Return the (X, Y) coordinate for the center point of the cell that contains the specified text.  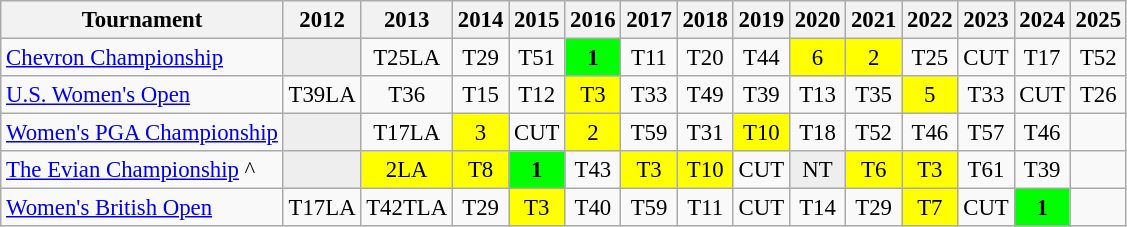
2019 (761, 20)
2015 (537, 20)
NT (817, 170)
T25LA (407, 58)
T8 (480, 170)
T6 (874, 170)
2021 (874, 20)
3 (480, 133)
T17 (1042, 58)
6 (817, 58)
2020 (817, 20)
Tournament (142, 20)
2016 (593, 20)
T44 (761, 58)
T35 (874, 95)
T43 (593, 170)
5 (930, 95)
T40 (593, 208)
2018 (705, 20)
T15 (480, 95)
U.S. Women's Open (142, 95)
T26 (1098, 95)
2LA (407, 170)
T31 (705, 133)
T25 (930, 58)
T13 (817, 95)
T36 (407, 95)
2012 (322, 20)
T7 (930, 208)
Women's PGA Championship (142, 133)
T51 (537, 58)
Women's British Open (142, 208)
T49 (705, 95)
2023 (986, 20)
T14 (817, 208)
T42TLA (407, 208)
T57 (986, 133)
T12 (537, 95)
2024 (1042, 20)
2025 (1098, 20)
Chevron Championship (142, 58)
The Evian Championship ^ (142, 170)
2022 (930, 20)
T61 (986, 170)
2017 (649, 20)
2014 (480, 20)
2013 (407, 20)
T39LA (322, 95)
T20 (705, 58)
T18 (817, 133)
